Search for the cell housing the specified text and yield its (x, y) center coordinate. 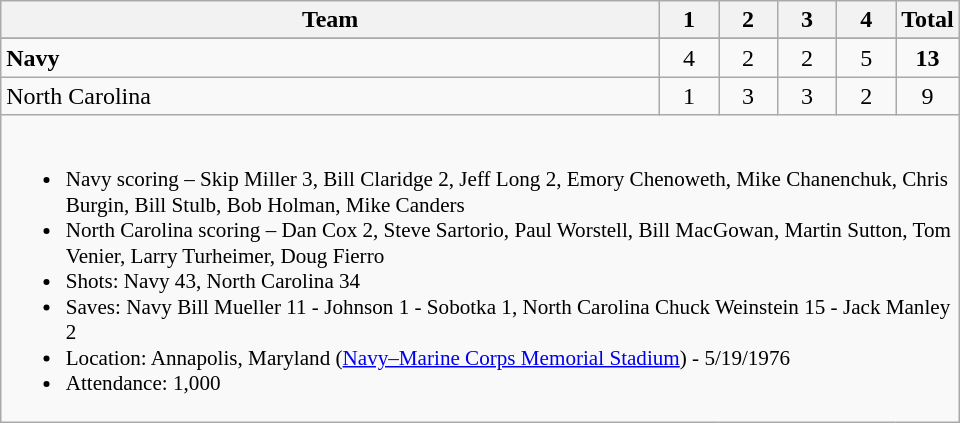
5 (866, 58)
Navy (330, 58)
9 (928, 96)
13 (928, 58)
Total (928, 20)
North Carolina (330, 96)
Team (330, 20)
